From the cell containing the given text, extract its center point as (X, Y) coordinate. 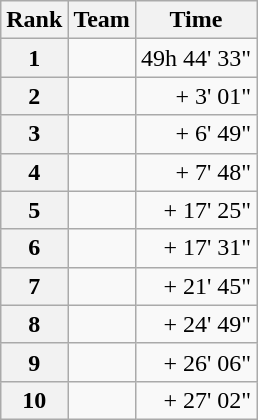
10 (34, 400)
Time (196, 20)
4 (34, 172)
7 (34, 286)
+ 24' 49" (196, 324)
1 (34, 58)
+ 17' 31" (196, 248)
+ 3' 01" (196, 96)
+ 21' 45" (196, 286)
Team (102, 20)
2 (34, 96)
49h 44' 33" (196, 58)
+ 17' 25" (196, 210)
6 (34, 248)
+ 6' 49" (196, 134)
+ 7' 48" (196, 172)
5 (34, 210)
8 (34, 324)
+ 27' 02" (196, 400)
9 (34, 362)
+ 26' 06" (196, 362)
Rank (34, 20)
3 (34, 134)
